Determine the [X, Y] coordinate at the center of the cell enclosing the given text.  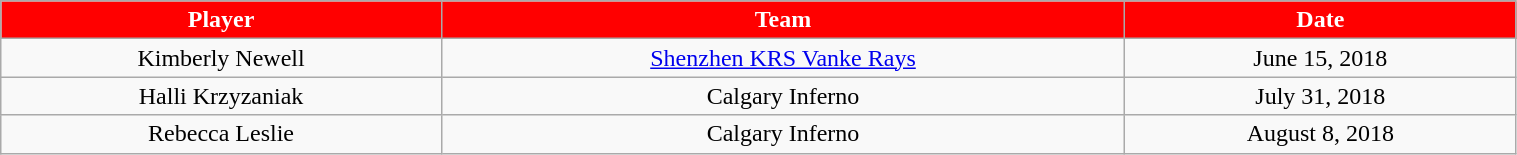
Halli Krzyzaniak [222, 96]
Shenzhen KRS Vanke Rays [782, 58]
Rebecca Leslie [222, 134]
June 15, 2018 [1320, 58]
Team [782, 20]
August 8, 2018 [1320, 134]
Player [222, 20]
Date [1320, 20]
July 31, 2018 [1320, 96]
Kimberly Newell [222, 58]
